Return [x, y] of the center of cell containing provided text 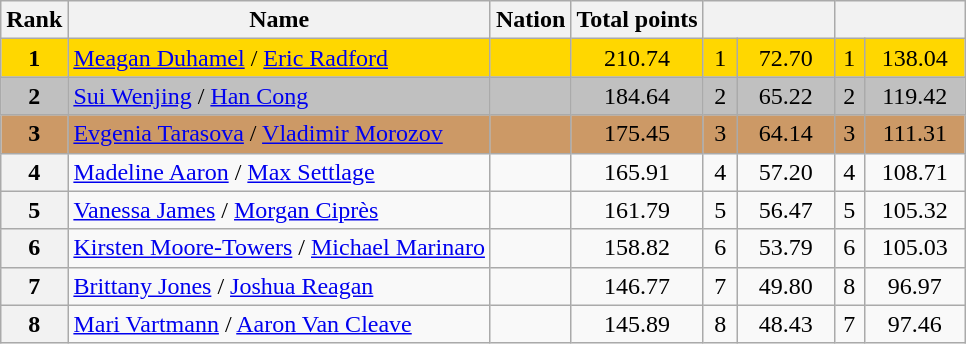
158.82 [637, 248]
57.20 [786, 172]
Meagan Duhamel / Eric Radford [280, 58]
Evgenia Tarasova / Vladimir Morozov [280, 134]
96.97 [914, 286]
Name [280, 20]
Madeline Aaron / Max Settlage [280, 172]
65.22 [786, 96]
56.47 [786, 210]
210.74 [637, 58]
165.91 [637, 172]
Kirsten Moore-Towers / Michael Marinaro [280, 248]
161.79 [637, 210]
48.43 [786, 324]
72.70 [786, 58]
Mari Vartmann / Aaron Van Cleave [280, 324]
Brittany Jones / Joshua Reagan [280, 286]
184.64 [637, 96]
111.31 [914, 134]
105.32 [914, 210]
146.77 [637, 286]
97.46 [914, 324]
Total points [637, 20]
49.80 [786, 286]
53.79 [786, 248]
Rank [34, 20]
119.42 [914, 96]
Nation [530, 20]
Sui Wenjing / Han Cong [280, 96]
108.71 [914, 172]
138.04 [914, 58]
105.03 [914, 248]
175.45 [637, 134]
145.89 [637, 324]
Vanessa James / Morgan Ciprès [280, 210]
64.14 [786, 134]
